Provide the (x, y) coordinate of the cell's center where the given text is located.  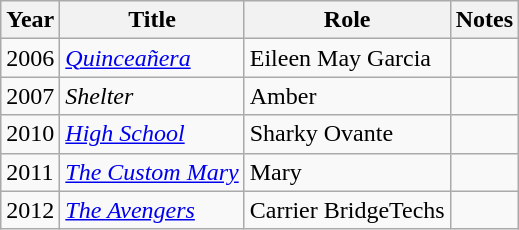
2011 (30, 172)
2007 (30, 96)
Year (30, 20)
Shelter (152, 96)
2012 (30, 210)
Eileen May Garcia (347, 58)
Role (347, 20)
The Custom Mary (152, 172)
Title (152, 20)
2010 (30, 134)
2006 (30, 58)
Notes (484, 20)
Quinceañera (152, 58)
High School (152, 134)
Carrier BridgeTechs (347, 210)
Mary (347, 172)
Amber (347, 96)
The Avengers (152, 210)
Sharky Ovante (347, 134)
